Determine the (X, Y) coordinate at the center of the cell enclosing the given text.  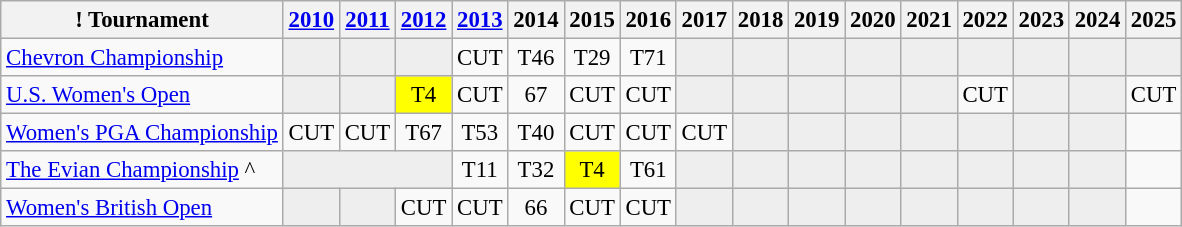
66 (536, 208)
2015 (592, 20)
! Tournament (142, 20)
Women's British Open (142, 208)
2011 (367, 20)
67 (536, 95)
The Evian Championship ^ (142, 170)
Chevron Championship (142, 58)
T46 (536, 58)
2018 (760, 20)
2025 (1154, 20)
Women's PGA Championship (142, 133)
2017 (704, 20)
2023 (1041, 20)
T29 (592, 58)
2012 (424, 20)
2019 (817, 20)
T40 (536, 133)
U.S. Women's Open (142, 95)
T67 (424, 133)
2022 (985, 20)
2010 (311, 20)
2020 (873, 20)
T71 (648, 58)
T61 (648, 170)
2016 (648, 20)
T11 (480, 170)
T53 (480, 133)
2013 (480, 20)
T32 (536, 170)
2024 (1097, 20)
2014 (536, 20)
2021 (929, 20)
